Locate the cell with the specified text and output its (X, Y) center coordinate. 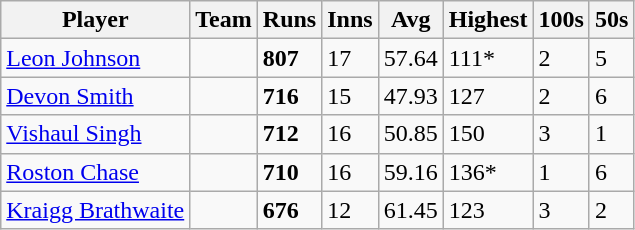
Inns (350, 20)
712 (289, 134)
123 (488, 210)
Vishaul Singh (96, 134)
5 (611, 58)
Player (96, 20)
Team (224, 20)
Highest (488, 20)
Devon Smith (96, 96)
17 (350, 58)
100s (561, 20)
59.16 (410, 172)
47.93 (410, 96)
Leon Johnson (96, 58)
15 (350, 96)
807 (289, 58)
710 (289, 172)
Avg (410, 20)
111* (488, 58)
150 (488, 134)
127 (488, 96)
676 (289, 210)
Roston Chase (96, 172)
136* (488, 172)
12 (350, 210)
Kraigg Brathwaite (96, 210)
50s (611, 20)
716 (289, 96)
61.45 (410, 210)
Runs (289, 20)
57.64 (410, 58)
50.85 (410, 134)
